Search for the cell housing the specified text and yield its [x, y] center coordinate. 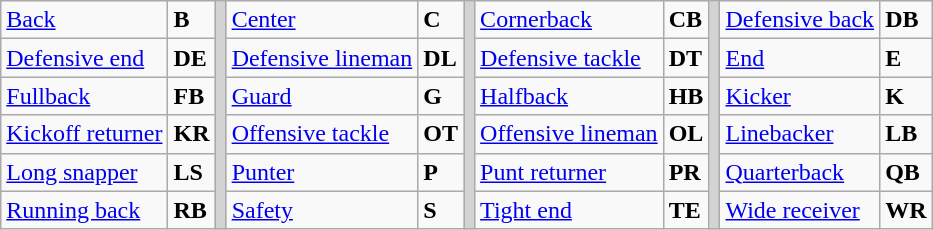
Defensive end [84, 58]
KR [192, 134]
Tight end [570, 210]
HB [686, 96]
E [906, 58]
Offensive lineman [570, 134]
Offensive tackle [322, 134]
Fullback [84, 96]
C [441, 20]
LS [192, 172]
FB [192, 96]
S [441, 210]
Kicker [800, 96]
Safety [322, 210]
End [800, 58]
Back [84, 20]
Cornerback [570, 20]
WR [906, 210]
DT [686, 58]
OL [686, 134]
G [441, 96]
Punt returner [570, 172]
PR [686, 172]
Kickoff returner [84, 134]
DB [906, 20]
Defensive lineman [322, 58]
Guard [322, 96]
Halfback [570, 96]
Center [322, 20]
Punter [322, 172]
OT [441, 134]
Long snapper [84, 172]
LB [906, 134]
DL [441, 58]
B [192, 20]
DE [192, 58]
CB [686, 20]
Quarterback [800, 172]
Defensive tackle [570, 58]
P [441, 172]
TE [686, 210]
Running back [84, 210]
QB [906, 172]
Linebacker [800, 134]
K [906, 96]
RB [192, 210]
Defensive back [800, 20]
Wide receiver [800, 210]
